Return [x, y] of the center of cell containing provided text 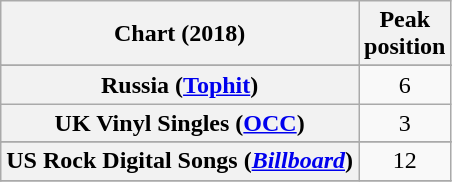
US Rock Digital Songs (Billboard) [180, 161]
Peakposition [405, 34]
12 [405, 161]
UK Vinyl Singles (OCC) [180, 123]
6 [405, 85]
3 [405, 123]
Chart (2018) [180, 34]
Russia (Tophit) [180, 85]
